Pinpoint the cell where the given text exists, returning its (x, y) midpoint coordinate. 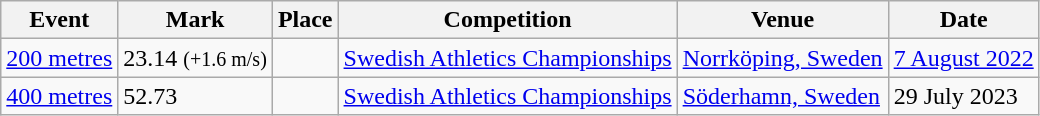
Event (60, 20)
Söderhamn, Sweden (782, 96)
Date (964, 20)
Mark (196, 20)
23.14 (+1.6 m/s) (196, 58)
Place (305, 20)
Norrköping, Sweden (782, 58)
400 metres (60, 96)
Venue (782, 20)
200 metres (60, 58)
52.73 (196, 96)
7 August 2022 (964, 58)
29 July 2023 (964, 96)
Competition (508, 20)
